Capture the cell that displays the provided text and extract its (x, y) central coordinate. 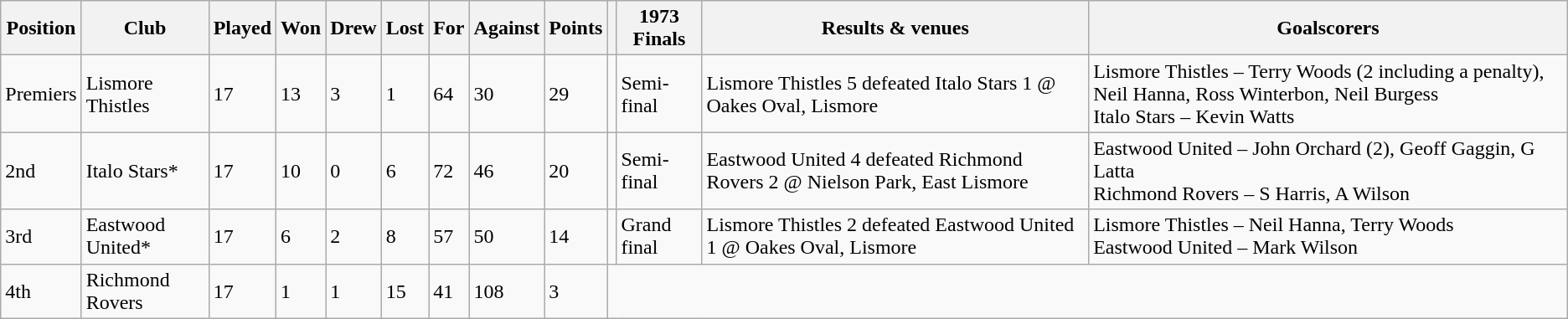
For (449, 28)
Points (576, 28)
13 (302, 94)
15 (405, 291)
Lismore Thistles – Terry Woods (2 including a penalty), Neil Hanna, Ross Winterbon, Neil BurgessItalo Stars – Kevin Watts (1328, 94)
64 (449, 94)
8 (405, 236)
46 (507, 171)
Premiers (41, 94)
30 (507, 94)
Won (302, 28)
57 (449, 236)
1973 Finals (659, 28)
3rd (41, 236)
108 (507, 291)
Lost (405, 28)
20 (576, 171)
Goalscorers (1328, 28)
Drew (353, 28)
Against (507, 28)
2 (353, 236)
Results & venues (895, 28)
Club (145, 28)
2nd (41, 171)
41 (449, 291)
Lismore Thistles 5 defeated Italo Stars 1 @ Oakes Oval, Lismore (895, 94)
10 (302, 171)
14 (576, 236)
Lismore Thistles – Neil Hanna, Terry WoodsEastwood United – Mark Wilson (1328, 236)
4th (41, 291)
Position (41, 28)
Grand final (659, 236)
Lismore Thistles 2 defeated Eastwood United 1 @ Oakes Oval, Lismore (895, 236)
Eastwood United – John Orchard (2), Geoff Gaggin, G LattaRichmond Rovers – S Harris, A Wilson (1328, 171)
Eastwood United* (145, 236)
Played (242, 28)
Italo Stars* (145, 171)
Lismore Thistles (145, 94)
29 (576, 94)
Richmond Rovers (145, 291)
50 (507, 236)
72 (449, 171)
Eastwood United 4 defeated Richmond Rovers 2 @ Nielson Park, East Lismore (895, 171)
0 (353, 171)
